Determine the (X, Y) coordinate at the center of the cell enclosing the given text.  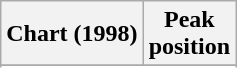
Peakposition (189, 34)
Chart (1998) (72, 34)
